Provide the (x, y) coordinate of the cell's center where the given text is located.  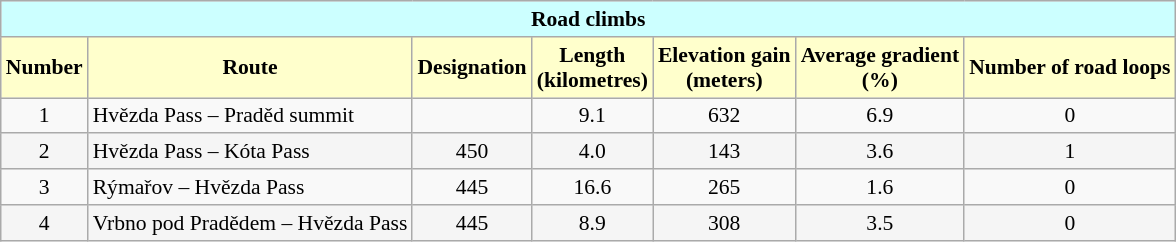
Rýmařov – Hvězda Pass (250, 187)
16.6 (592, 187)
4 (44, 223)
Number of road loops (1070, 68)
Hvězda Pass – Praděd summit (250, 116)
3 (44, 187)
Road climbs (588, 19)
8.9 (592, 223)
Vrbno pod Pradědem – Hvězda Pass (250, 223)
Length(kilometres) (592, 68)
6.9 (880, 116)
Designation (472, 68)
1.6 (880, 187)
2 (44, 152)
308 (724, 223)
4.0 (592, 152)
Route (250, 68)
3.5 (880, 223)
143 (724, 152)
Number (44, 68)
9.1 (592, 116)
Hvězda Pass – Kóta Pass (250, 152)
450 (472, 152)
Average gradient(%) (880, 68)
Elevation gain(meters) (724, 68)
265 (724, 187)
3.6 (880, 152)
632 (724, 116)
